For the text-containing cell, return its midpoint in [x, y] coordinate format. 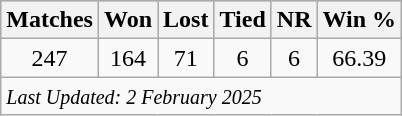
71 [186, 58]
NR [294, 20]
Last Updated: 2 February 2025 [202, 96]
164 [128, 58]
Tied [242, 20]
247 [50, 58]
66.39 [360, 58]
Matches [50, 20]
Won [128, 20]
Lost [186, 20]
Win % [360, 20]
